Return (X, Y) of the center of cell containing provided text 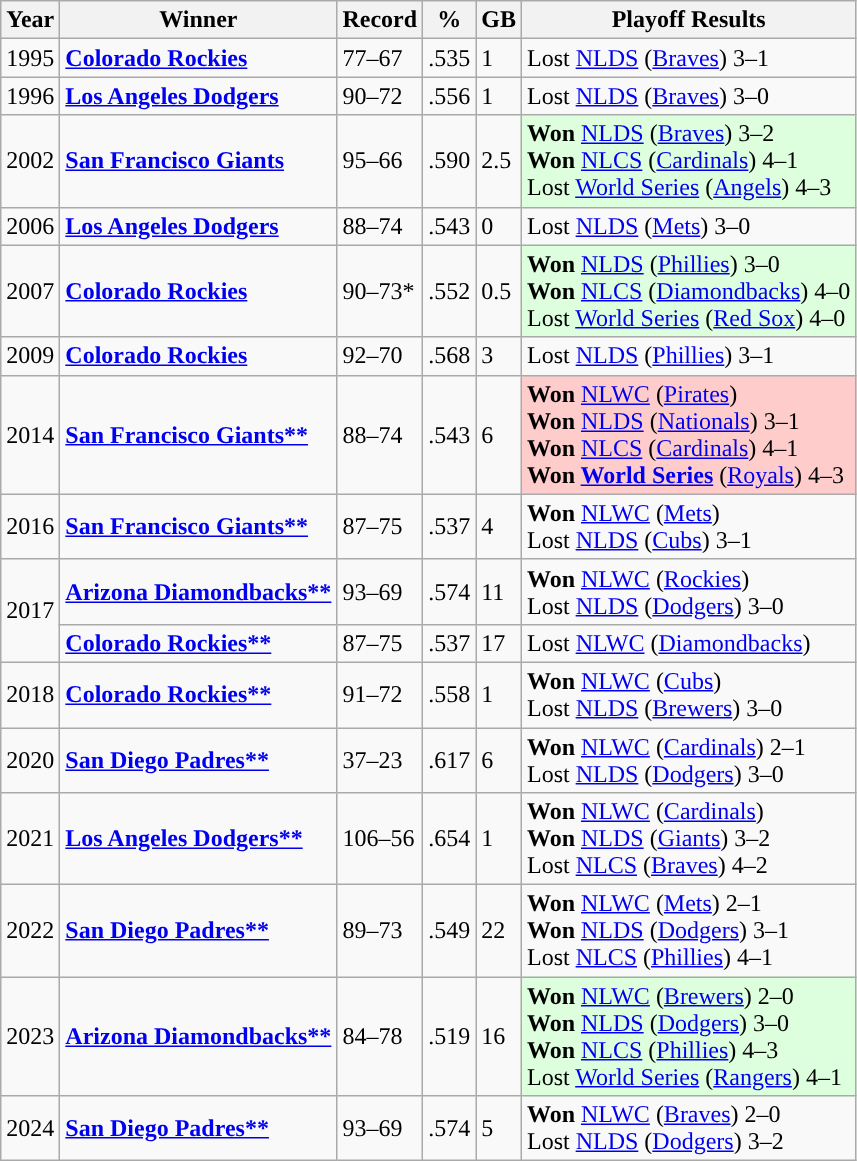
37–23 (380, 760)
5 (499, 1128)
Won NLWC (Cubs)Lost NLDS (Brewers) 3–0 (688, 694)
92–70 (380, 356)
2016 (30, 526)
Won NLWC (Cardinals) 2–1Lost NLDS (Dodgers) 3–0 (688, 760)
Record (380, 20)
2024 (30, 1128)
2014 (30, 434)
.535 (450, 58)
3 (499, 356)
Won NLWC (Rockies)Lost NLDS (Dodgers) 3–0 (688, 592)
2009 (30, 356)
1995 (30, 58)
Los Angeles Dodgers** (198, 839)
2022 (30, 931)
Lost NLWC (Diamondbacks) (688, 643)
0 (499, 226)
.519 (450, 1036)
77–67 (380, 58)
11 (499, 592)
2002 (30, 161)
Year (30, 20)
Won NLWC (Mets) 2–1 Won NLDS (Dodgers) 3–1Lost NLCS (Phillies) 4–1 (688, 931)
2007 (30, 291)
.654 (450, 839)
.558 (450, 694)
Lost NLDS (Braves) 3–1 (688, 58)
Won NLWC (Cardinals)Won NLDS (Giants) 3–2Lost NLCS (Braves) 4–2 (688, 839)
.552 (450, 291)
Lost NLDS (Braves) 3–0 (688, 96)
% (450, 20)
1996 (30, 96)
Won NLWC (Pirates)Won NLDS (Nationals) 3–1Won NLCS (Cardinals) 4–1Won World Series (Royals) 4–3 (688, 434)
San Francisco Giants (198, 161)
95–66 (380, 161)
90–72 (380, 96)
Won NLDS (Phillies) 3–0Won NLCS (Diamondbacks) 4–0Lost World Series (Red Sox) 4–0 (688, 291)
Won NLWC (Brewers) 2–0Won NLDS (Dodgers) 3–0Won NLCS (Phillies) 4–3Lost World Series (Rangers) 4–1 (688, 1036)
17 (499, 643)
0.5 (499, 291)
.617 (450, 760)
Winner (198, 20)
Lost NLDS (Mets) 3–0 (688, 226)
91–72 (380, 694)
16 (499, 1036)
22 (499, 931)
2020 (30, 760)
84–78 (380, 1036)
Won NLWC (Braves) 2–0Lost NLDS (Dodgers) 3–2 (688, 1128)
89–73 (380, 931)
4 (499, 526)
Lost NLDS (Phillies) 3–1 (688, 356)
2.5 (499, 161)
.556 (450, 96)
2017 (30, 610)
2006 (30, 226)
.549 (450, 931)
90–73* (380, 291)
2023 (30, 1036)
106–56 (380, 839)
.590 (450, 161)
Won NLDS (Braves) 3–2Won NLCS (Cardinals) 4–1Lost World Series (Angels) 4–3 (688, 161)
Won NLWC (Mets)Lost NLDS (Cubs) 3–1 (688, 526)
.568 (450, 356)
Playoff Results (688, 20)
GB (499, 20)
2021 (30, 839)
2018 (30, 694)
